Pinpoint the cell where the given text exists, returning its (X, Y) midpoint coordinate. 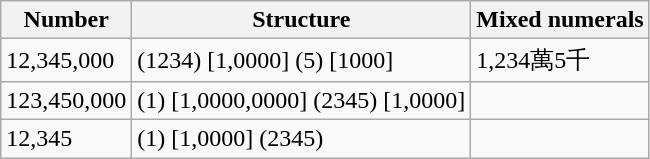
(1234) [1,0000] (5) [1000] (302, 60)
12,345,000 (66, 60)
1,234萬5千 (560, 60)
(1) [1,0000] (2345) (302, 138)
12,345 (66, 138)
123,450,000 (66, 100)
Number (66, 20)
(1) [1,0000,0000] (2345) [1,0000] (302, 100)
Structure (302, 20)
Mixed numerals (560, 20)
